For the text-containing cell, return its midpoint in (x, y) coordinate format. 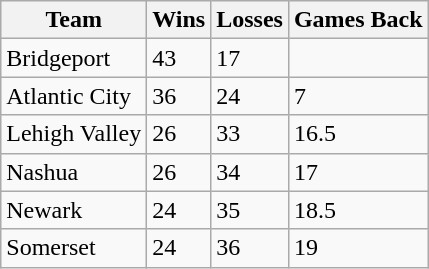
18.5 (358, 210)
34 (250, 172)
Losses (250, 20)
Team (74, 20)
33 (250, 134)
Somerset (74, 248)
Wins (179, 20)
7 (358, 96)
35 (250, 210)
16.5 (358, 134)
19 (358, 248)
43 (179, 58)
Nashua (74, 172)
Lehigh Valley (74, 134)
Games Back (358, 20)
Atlantic City (74, 96)
Newark (74, 210)
Bridgeport (74, 58)
